Output the (X, Y) coordinate of the center of the cell containing the given text.  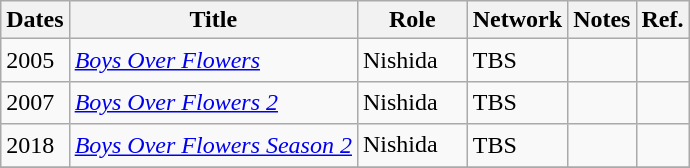
2005 (35, 60)
Notes (602, 20)
Ref. (662, 20)
Boys Over Flowers Season 2 (213, 146)
Network (517, 20)
Boys Over Flowers 2 (213, 102)
2018 (35, 146)
Boys Over Flowers (213, 60)
Dates (35, 20)
Title (213, 20)
Role (412, 20)
2007 (35, 102)
